Scan for the cell matching the given text and deliver its (X, Y) coordinate at center. 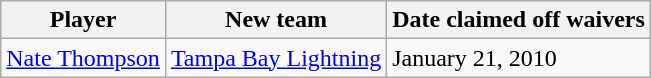
Tampa Bay Lightning (276, 58)
New team (276, 20)
Date claimed off waivers (519, 20)
January 21, 2010 (519, 58)
Player (84, 20)
Nate Thompson (84, 58)
